Search for the cell housing the specified text and yield its [x, y] center coordinate. 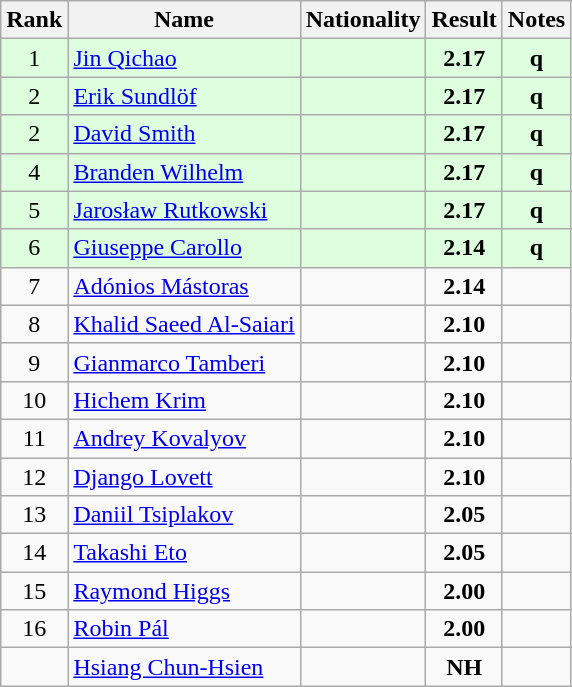
Branden Wilhelm [184, 172]
Jarosław Rutkowski [184, 210]
5 [34, 210]
8 [34, 324]
NH [464, 667]
16 [34, 629]
Raymond Higgs [184, 591]
Result [464, 20]
7 [34, 286]
Robin Pál [184, 629]
Hsiang Chun-Hsien [184, 667]
Adónios Mástoras [184, 286]
1 [34, 58]
Jin Qichao [184, 58]
6 [34, 248]
15 [34, 591]
Name [184, 20]
13 [34, 515]
14 [34, 553]
Takashi Eto [184, 553]
Notes [536, 20]
12 [34, 477]
Django Lovett [184, 477]
Rank [34, 20]
Andrey Kovalyov [184, 438]
11 [34, 438]
Daniil Tsiplakov [184, 515]
Giuseppe Carollo [184, 248]
Gianmarco Tamberi [184, 362]
Hichem Krim [184, 400]
4 [34, 172]
Erik Sundlöf [184, 96]
David Smith [184, 134]
Khalid Saeed Al-Saiari [184, 324]
Nationality [363, 20]
10 [34, 400]
9 [34, 362]
